For the text-containing cell, return its midpoint in (X, Y) coordinate format. 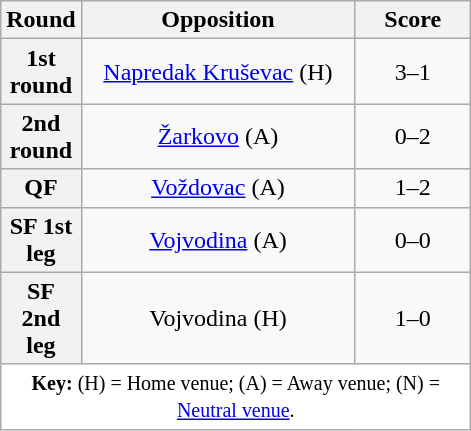
Napredak Kruševac (H) (218, 72)
Vojvodina (H) (218, 318)
1st round (41, 72)
2nd round (41, 136)
Key: (H) = Home venue; (A) = Away venue; (N) = Neutral venue. (236, 396)
Round (41, 20)
SF 2nd leg (41, 318)
Opposition (218, 20)
3–1 (413, 72)
0–2 (413, 136)
1–2 (413, 188)
Žarkovo (A) (218, 136)
QF (41, 188)
0–0 (413, 240)
Score (413, 20)
Vojvodina (A) (218, 240)
Voždovac (A) (218, 188)
1–0 (413, 318)
SF 1st leg (41, 240)
